Scan for the cell matching the given text and deliver its [X, Y] coordinate at center. 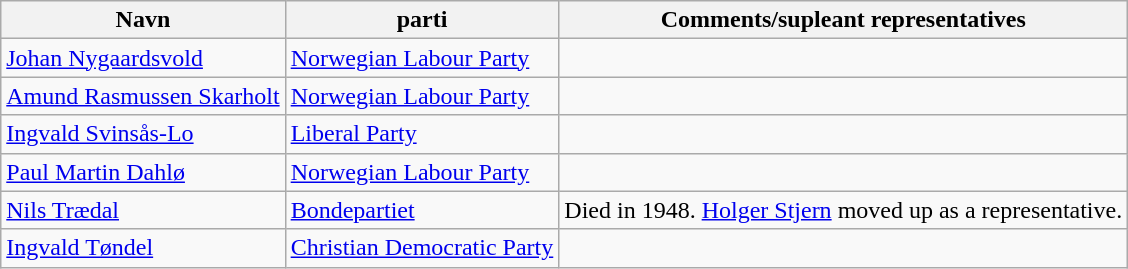
Ingvald Svinsås-Lo [143, 134]
Christian Democratic Party [422, 248]
parti [422, 20]
Comments/supleant representatives [844, 20]
Liberal Party [422, 134]
Johan Nygaardsvold [143, 58]
Bondepartiet [422, 210]
Died in 1948. Holger Stjern moved up as a representative. [844, 210]
Ingvald Tøndel [143, 248]
Navn [143, 20]
Amund Rasmussen Skarholt [143, 96]
Paul Martin Dahlø [143, 172]
Nils Trædal [143, 210]
